Output the (X, Y) coordinate of the center of the cell containing the given text.  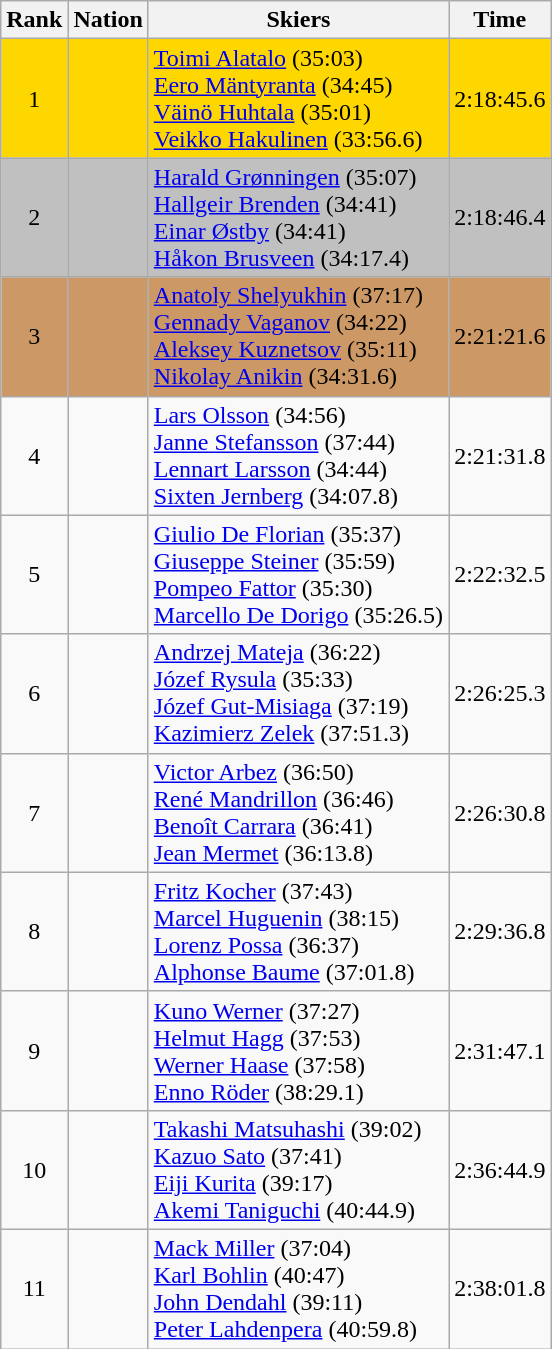
8 (34, 932)
Lars Olsson (34:56) Janne Stefansson (37:44) Lennart Larsson (34:44) Sixten Jernberg (34:07.8) (298, 456)
Mack Miller (37:04) Karl Bohlin (40:47) John Dendahl (39:11) Peter Lahdenpera (40:59.8) (298, 1288)
Takashi Matsuhashi (39:02) Kazuo Sato (37:41) Eiji Kurita (39:17) Akemi Taniguchi (40:44.9) (298, 1170)
Anatoly Shelyukhin (37:17) Gennady Vaganov (34:22) Aleksey Kuznetsov (35:11) Nikolay Anikin (34:31.6) (298, 336)
4 (34, 456)
Fritz Kocher (37:43) Marcel Huguenin (38:15) Lorenz Possa (36:37) Alphonse Baume (37:01.8) (298, 932)
2:18:45.6 (500, 98)
Harald Grønningen (35:07) Hallgeir Brenden (34:41) Einar Østby (34:41) Håkon Brusveen (34:17.4) (298, 218)
Giulio De Florian (35:37) Giuseppe Steiner (35:59) Pompeo Fattor (35:30) Marcello De Dorigo (35:26.5) (298, 574)
2:21:31.8 (500, 456)
Skiers (298, 20)
2:26:30.8 (500, 812)
2 (34, 218)
Time (500, 20)
1 (34, 98)
2:21:21.6 (500, 336)
2:26:25.3 (500, 694)
Toimi Alatalo (35:03) Eero Mäntyranta (34:45) Väinö Huhtala (35:01) Veikko Hakulinen (33:56.6) (298, 98)
2:38:01.8 (500, 1288)
11 (34, 1288)
10 (34, 1170)
Kuno Werner (37:27) Helmut Hagg (37:53) Werner Haase (37:58) Enno Röder (38:29.1) (298, 1050)
Nation (108, 20)
6 (34, 694)
2:31:47.1 (500, 1050)
5 (34, 574)
2:29:36.8 (500, 932)
Rank (34, 20)
3 (34, 336)
2:18:46.4 (500, 218)
7 (34, 812)
Andrzej Mateja (36:22) Józef Rysula (35:33) Józef Gut-Misiaga (37:19) Kazimierz Zelek (37:51.3) (298, 694)
9 (34, 1050)
2:22:32.5 (500, 574)
2:36:44.9 (500, 1170)
Victor Arbez (36:50) René Mandrillon (36:46) Benoît Carrara (36:41) Jean Mermet (36:13.8) (298, 812)
